Identify which cell holds the provided text, then report its (X, Y) central coordinate. 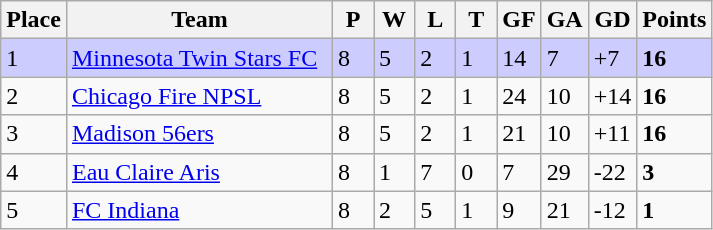
+14 (612, 96)
Chicago Fire NPSL (199, 96)
GA (564, 20)
Points (674, 20)
+7 (612, 58)
Eau Claire Aris (199, 172)
+11 (612, 134)
Team (199, 20)
L (436, 20)
29 (564, 172)
Madison 56ers (199, 134)
24 (519, 96)
0 (476, 172)
GD (612, 20)
9 (519, 210)
GF (519, 20)
P (354, 20)
Place (34, 20)
-12 (612, 210)
FC Indiana (199, 210)
14 (519, 58)
Minnesota Twin Stars FC (199, 58)
-22 (612, 172)
4 (34, 172)
T (476, 20)
W (394, 20)
